Locate the cell with the specified text and output its (x, y) center coordinate. 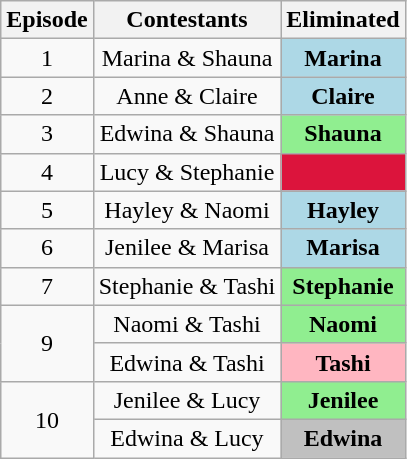
5 (47, 210)
Marina (343, 58)
9 (47, 343)
Naomi (343, 324)
Jenilee & Lucy (187, 400)
Edwina & Shauna (187, 134)
Tashi (343, 362)
Jenilee (343, 400)
Edwina & Lucy (187, 438)
Hayley & Naomi (187, 210)
Contestants (187, 20)
Jenilee & Marisa (187, 248)
Stephanie & Tashi (187, 286)
10 (47, 419)
Lucy & Stephanie (187, 172)
Edwina & Tashi (187, 362)
Eliminated (343, 20)
6 (47, 248)
2 (47, 96)
Anne & Claire (187, 96)
Hayley (343, 210)
1 (47, 58)
Edwina (343, 438)
4 (47, 172)
Marisa (343, 248)
Marina & Shauna (187, 58)
3 (47, 134)
Episode (47, 20)
Stephanie (343, 286)
Naomi & Tashi (187, 324)
Claire (343, 96)
7 (47, 286)
Shauna (343, 134)
